Pinpoint the cell where the given text exists, returning its [x, y] midpoint coordinate. 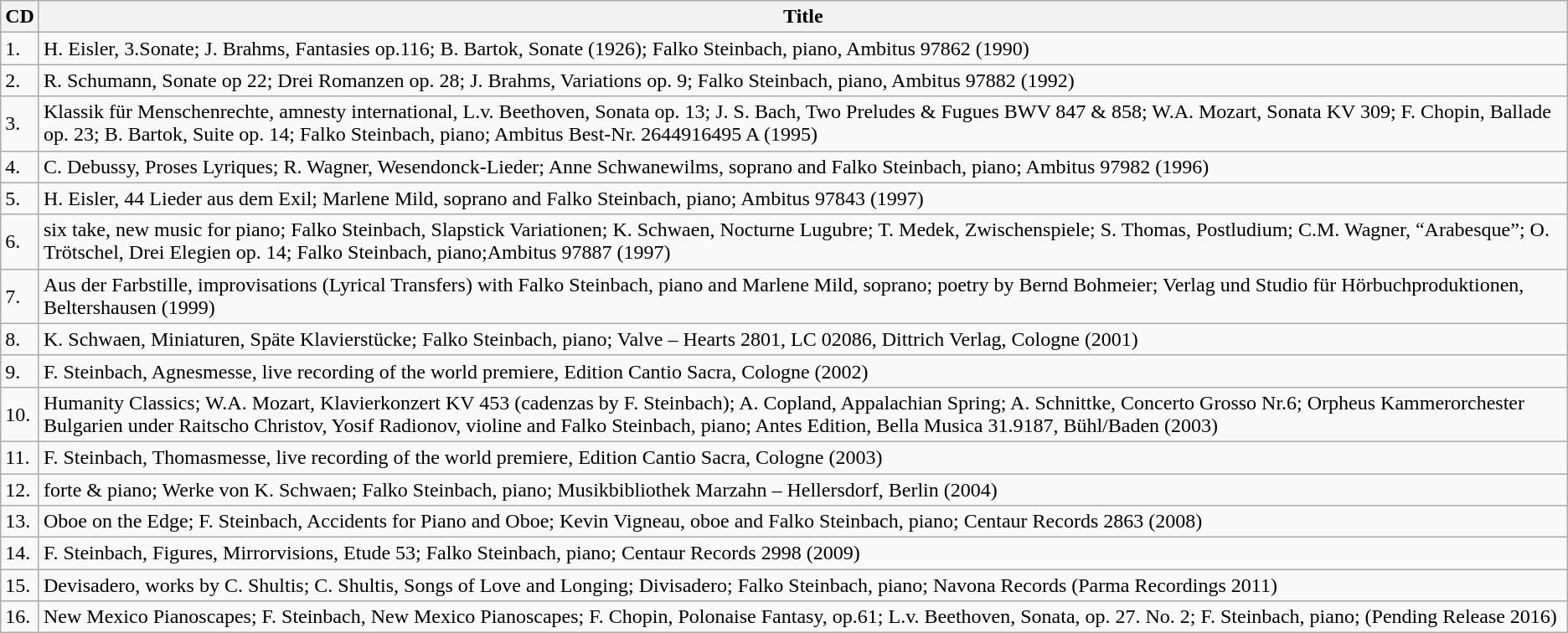
H. Eisler, 3.Sonate; J. Brahms, Fantasies op.116; B. Bartok, Sonate (1926); Falko Steinbach, piano, Ambitus 97862 (1990) [802, 49]
7. [20, 296]
Oboe on the Edge; F. Steinbach, Accidents for Piano and Oboe; Kevin Vigneau, oboe and Falko Steinbach, piano; Centaur Records 2863 (2008) [802, 522]
14. [20, 553]
C. Debussy, Proses Lyriques; R. Wagner, Wesendonck-Lieder; Anne Schwanewilms, soprano and Falko Steinbach, piano; Ambitus 97982 (1996) [802, 167]
forte & piano; Werke von K. Schwaen; Falko Steinbach, piano; Musikbibliothek Marzahn – Hellersdorf, Berlin (2004) [802, 490]
12. [20, 490]
4. [20, 167]
5. [20, 198]
K. Schwaen, Miniaturen, Späte Klavierstücke; Falko Steinbach, piano; Valve – Hearts 2801, LC 02086, Dittrich Verlag, Cologne (2001) [802, 339]
6. [20, 241]
9. [20, 371]
F. Steinbach, Figures, Mirrorvisions, Etude 53; Falko Steinbach, piano; Centaur Records 2998 (2009) [802, 553]
10. [20, 414]
8. [20, 339]
Devisadero, works by C. Shultis; C. Shultis, Songs of Love and Longing; Divisadero; Falko Steinbach, piano; Navona Records (Parma Recordings 2011) [802, 585]
F. Steinbach, Agnesmesse, live recording of the world premiere, Edition Cantio Sacra, Cologne (2002) [802, 371]
CD [20, 17]
11. [20, 457]
13. [20, 522]
16. [20, 617]
Title [802, 17]
2. [20, 80]
15. [20, 585]
1. [20, 49]
3. [20, 124]
R. Schumann, Sonate op 22; Drei Romanzen op. 28; J. Brahms, Variations op. 9; Falko Steinbach, piano, Ambitus 97882 (1992) [802, 80]
H. Eisler, 44 Lieder aus dem Exil; Marlene Mild, soprano and Falko Steinbach, piano; Ambitus 97843 (1997) [802, 198]
F. Steinbach, Thomasmesse, live recording of the world premiere, Edition Cantio Sacra, Cologne (2003) [802, 457]
